Return (x, y) of the center of cell containing provided text 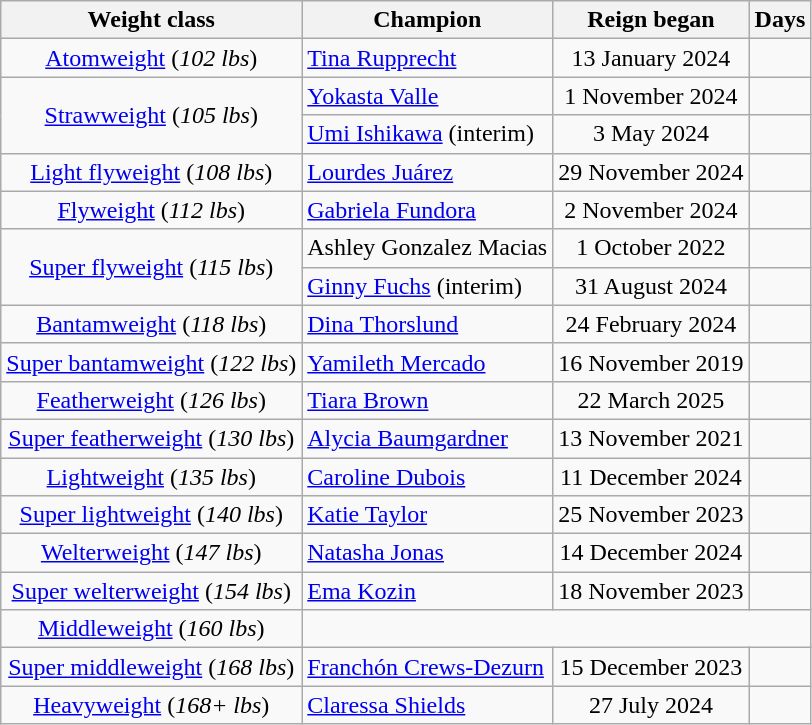
24 February 2024 (651, 324)
Light flyweight (108 lbs) (152, 172)
Flyweight (112 lbs) (152, 210)
11 December 2024 (651, 477)
Ema Kozin (428, 591)
Days (780, 20)
Yamileth Mercado (428, 362)
Atomweight (102 lbs) (152, 58)
Champion (428, 20)
1 October 2022 (651, 248)
Super featherweight (130 lbs) (152, 438)
18 November 2023 (651, 591)
Natasha Jonas (428, 553)
Caroline Dubois (428, 477)
Yokasta Valle (428, 96)
Alycia Baumgardner (428, 438)
Ginny Fuchs (interim) (428, 286)
Franchón Crews-Dezurn (428, 667)
Tina Rupprecht (428, 58)
Super lightweight (140 lbs) (152, 515)
16 November 2019 (651, 362)
Lourdes Juárez (428, 172)
Ashley Gonzalez Macias (428, 248)
13 January 2024 (651, 58)
29 November 2024 (651, 172)
Tiara Brown (428, 400)
Featherweight (126 lbs) (152, 400)
Umi Ishikawa (interim) (428, 134)
22 March 2025 (651, 400)
Gabriela Fundora (428, 210)
Middleweight (160 lbs) (152, 629)
14 December 2024 (651, 553)
Super middleweight (168 lbs) (152, 667)
Bantamweight (118 lbs) (152, 324)
27 July 2024 (651, 705)
3 May 2024 (651, 134)
Dina Thorslund (428, 324)
15 December 2023 (651, 667)
Super flyweight (115 lbs) (152, 267)
13 November 2021 (651, 438)
Katie Taylor (428, 515)
Reign began (651, 20)
Super welterweight (154 lbs) (152, 591)
31 August 2024 (651, 286)
Heavyweight (168+ lbs) (152, 705)
Claressa Shields (428, 705)
25 November 2023 (651, 515)
2 November 2024 (651, 210)
Lightweight (135 lbs) (152, 477)
Weight class (152, 20)
Welterweight (147 lbs) (152, 553)
Strawweight (105 lbs) (152, 115)
Super bantamweight (122 lbs) (152, 362)
1 November 2024 (651, 96)
